Output the [x, y] coordinate of the center of the cell containing the given text.  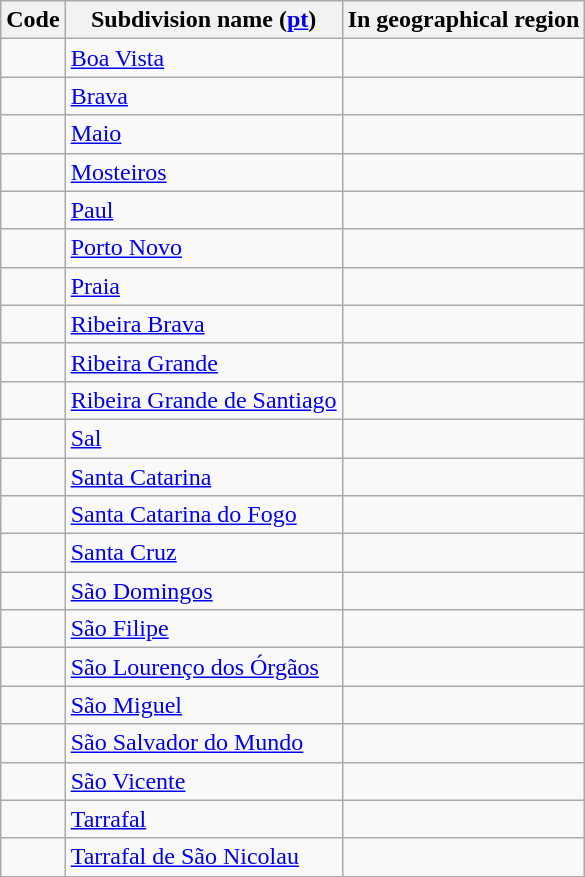
Sal [204, 438]
Code [33, 20]
Tarrafal de São Nicolau [204, 857]
São Salvador do Mundo [204, 743]
São Filipe [204, 629]
São Domingos [204, 591]
Ribeira Brava [204, 324]
Boa Vista [204, 58]
São Vicente [204, 781]
São Miguel [204, 705]
Ribeira Grande de Santiago [204, 400]
Subdivision name (pt) [204, 20]
In geographical region [464, 20]
Santa Catarina do Fogo [204, 515]
São Lourenço dos Órgãos [204, 667]
Tarrafal [204, 819]
Santa Cruz [204, 553]
Praia [204, 286]
Brava [204, 96]
Santa Catarina [204, 477]
Porto Novo [204, 248]
Mosteiros [204, 172]
Ribeira Grande [204, 362]
Paul [204, 210]
Maio [204, 134]
